Return [X, Y] of the center of cell containing provided text 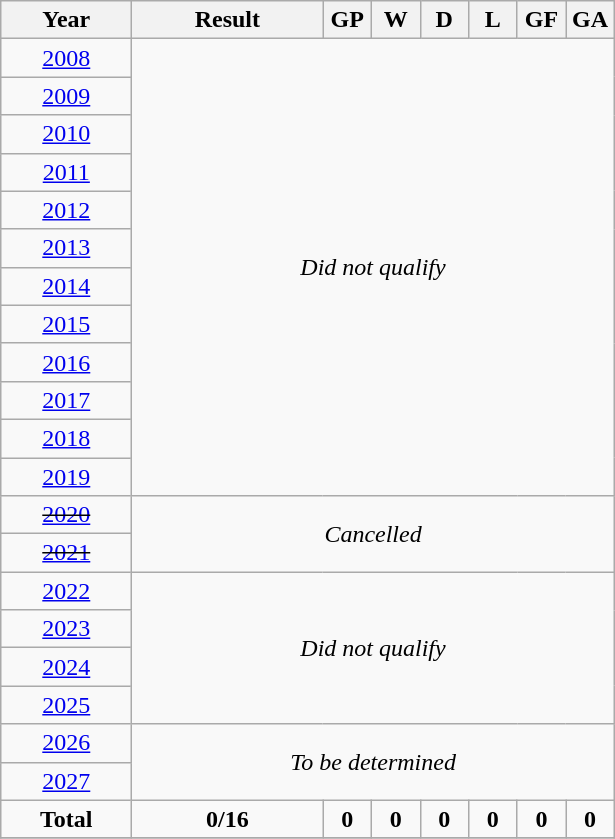
2024 [66, 667]
2010 [66, 134]
GP [348, 20]
2009 [66, 96]
2013 [66, 248]
2022 [66, 591]
2021 [66, 553]
GF [542, 20]
2027 [66, 781]
To be determined [373, 762]
D [444, 20]
GA [590, 20]
2019 [66, 477]
2018 [66, 438]
0/16 [228, 819]
Result [228, 20]
Cancelled [373, 534]
L [494, 20]
2015 [66, 324]
2014 [66, 286]
Year [66, 20]
2020 [66, 515]
2026 [66, 743]
2016 [66, 362]
2008 [66, 58]
2012 [66, 210]
2011 [66, 172]
2023 [66, 629]
W [396, 20]
2017 [66, 400]
Total [66, 819]
2025 [66, 705]
